Return the [X, Y] coordinate for the center point of the cell that contains the specified text.  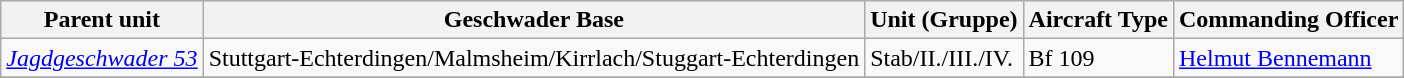
Jagdgeschwader 53 [102, 58]
Stab/II./III./IV. [944, 58]
Aircraft Type [1098, 20]
Unit (Gruppe) [944, 20]
Geschwader Base [534, 20]
Helmut Bennemann [1288, 58]
Commanding Officer [1288, 20]
Parent unit [102, 20]
Stuttgart-Echterdingen/Malmsheim/Kirrlach/Stuggart-Echterdingen [534, 58]
Bf 109 [1098, 58]
